Identify which cell holds the provided text, then report its [x, y] central coordinate. 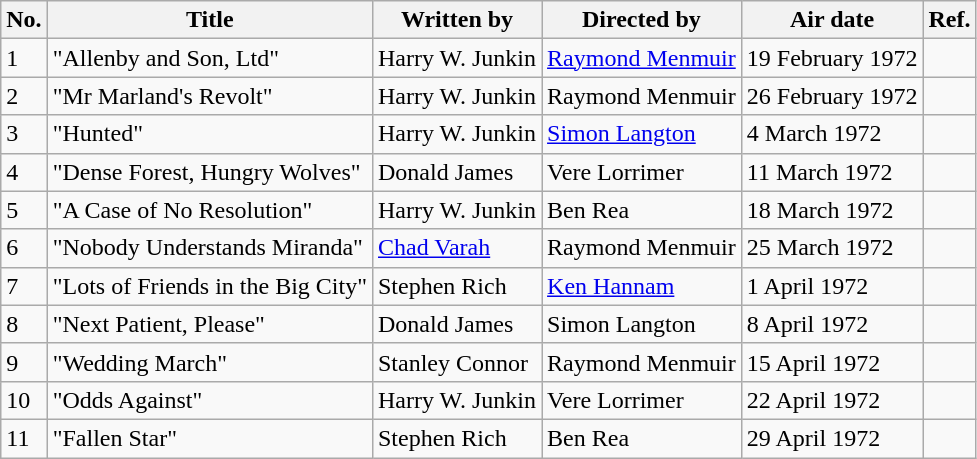
1 April 1972 [832, 286]
8 April 1972 [832, 324]
Air date [832, 20]
"Allenby and Son, Ltd" [210, 58]
"Next Patient, Please" [210, 324]
"Dense Forest, Hungry Wolves" [210, 172]
9 [24, 362]
"Nobody Understands Miranda" [210, 248]
"Hunted" [210, 134]
Written by [456, 20]
5 [24, 210]
11 March 1972 [832, 172]
19 February 1972 [832, 58]
6 [24, 248]
26 February 1972 [832, 96]
10 [24, 400]
4 March 1972 [832, 134]
"A Case of No Resolution" [210, 210]
Chad Varah [456, 248]
22 April 1972 [832, 400]
"Odds Against" [210, 400]
15 April 1972 [832, 362]
"Fallen Star" [210, 438]
Title [210, 20]
8 [24, 324]
Directed by [642, 20]
29 April 1972 [832, 438]
2 [24, 96]
"Mr Marland's Revolt" [210, 96]
1 [24, 58]
"Wedding March" [210, 362]
Ken Hannam [642, 286]
Stanley Connor [456, 362]
Ref. [950, 20]
3 [24, 134]
4 [24, 172]
25 March 1972 [832, 248]
11 [24, 438]
7 [24, 286]
No. [24, 20]
18 March 1972 [832, 210]
"Lots of Friends in the Big City" [210, 286]
